Find where the given text appears and provide that cell's center as (X, Y) coordinate. 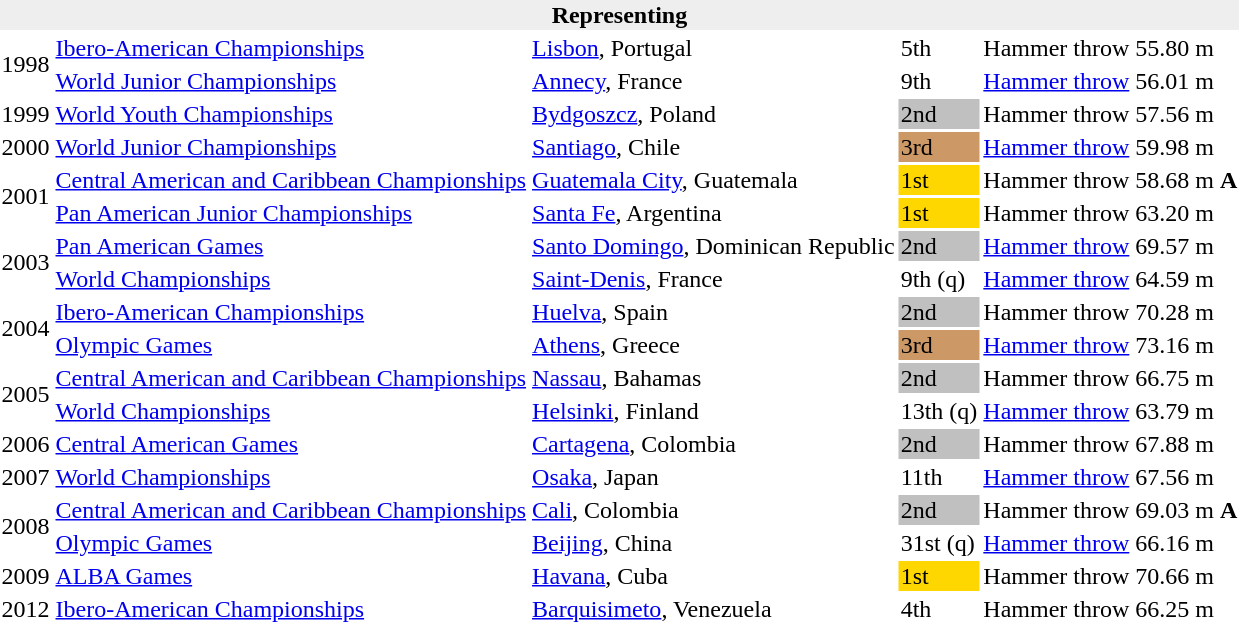
69.57 m (1186, 246)
Annecy, France (714, 81)
Pan American Games (291, 246)
2009 (26, 576)
Cartagena, Colombia (714, 444)
Helsinki, Finland (714, 411)
13th (q) (939, 411)
Lisbon, Portugal (714, 48)
Pan American Junior Championships (291, 213)
66.16 m (1186, 543)
9th (q) (939, 279)
2006 (26, 444)
Athens, Greece (714, 345)
56.01 m (1186, 81)
69.03 m A (1186, 510)
Beijing, China (714, 543)
Bydgoszcz, Poland (714, 114)
2001 (26, 196)
9th (939, 81)
2007 (26, 477)
Representing (620, 15)
Huelva, Spain (714, 312)
70.28 m (1186, 312)
2005 (26, 394)
55.80 m (1186, 48)
59.98 m (1186, 147)
Havana, Cuba (714, 576)
Central American Games (291, 444)
67.56 m (1186, 477)
63.20 m (1186, 213)
2000 (26, 147)
1998 (26, 64)
11th (939, 477)
63.79 m (1186, 411)
64.59 m (1186, 279)
58.68 m A (1186, 180)
World Youth Championships (291, 114)
ALBA Games (291, 576)
2008 (26, 526)
70.66 m (1186, 576)
73.16 m (1186, 345)
Saint-Denis, France (714, 279)
66.75 m (1186, 378)
1999 (26, 114)
5th (939, 48)
Osaka, Japan (714, 477)
Santo Domingo, Dominican Republic (714, 246)
Santiago, Chile (714, 147)
2004 (26, 328)
67.88 m (1186, 444)
Cali, Colombia (714, 510)
31st (q) (939, 543)
Guatemala City, Guatemala (714, 180)
57.56 m (1186, 114)
2003 (26, 262)
Nassau, Bahamas (714, 378)
Santa Fe, Argentina (714, 213)
